Locate the cell with the specified text and output its (x, y) center coordinate. 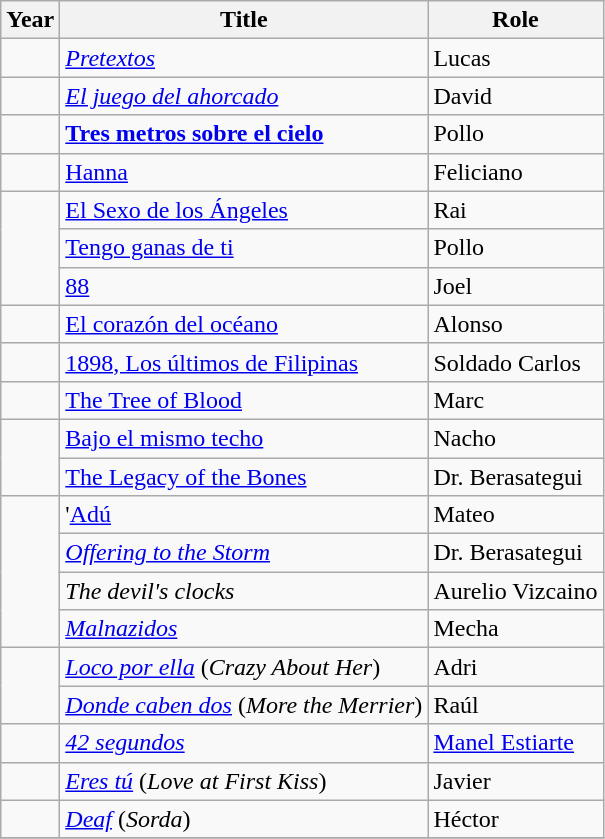
Soldado Carlos (516, 362)
Marc (516, 400)
Raúl (516, 705)
Hanna (244, 172)
Javier (516, 781)
Feliciano (516, 172)
1898, Los últimos de Filipinas (244, 362)
Role (516, 20)
Tres metros sobre el cielo (244, 134)
88 (244, 286)
Adri (516, 667)
Mecha (516, 629)
Aurelio Vizcaino (516, 591)
Deaf (Sorda) (244, 819)
Alonso (516, 324)
42 segundos (244, 743)
Nacho (516, 438)
'Adú (244, 515)
Tengo ganas de ti (244, 248)
Loco por ella (Crazy About Her) (244, 667)
El juego del ahorcado (244, 96)
Joel (516, 286)
The Tree of Blood (244, 400)
Malnazidos (244, 629)
Title (244, 20)
Lucas (516, 58)
El Sexo de los Ángeles (244, 210)
Pretextos (244, 58)
Year (30, 20)
Héctor (516, 819)
Mateo (516, 515)
Rai (516, 210)
Manel Estiarte (516, 743)
Donde caben dos (More the Merrier) (244, 705)
David (516, 96)
The devil's clocks (244, 591)
Bajo el mismo techo (244, 438)
Offering to the Storm (244, 553)
Eres tú (Love at First Kiss) (244, 781)
El corazón del océano (244, 324)
The Legacy of the Bones (244, 477)
